From the cell containing the given text, extract its center point as (X, Y) coordinate. 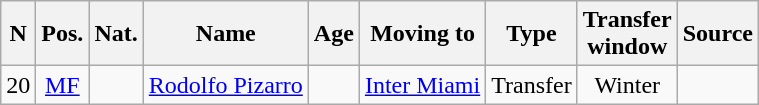
Name (226, 34)
Moving to (422, 34)
Rodolfo Pizarro (226, 85)
20 (18, 85)
Nat. (116, 34)
Transferwindow (627, 34)
Age (334, 34)
Transfer (532, 85)
N (18, 34)
Source (718, 34)
Winter (627, 85)
Inter Miami (422, 85)
Pos. (62, 34)
Type (532, 34)
MF (62, 85)
